Locate the cell with the specified text and output its [x, y] center coordinate. 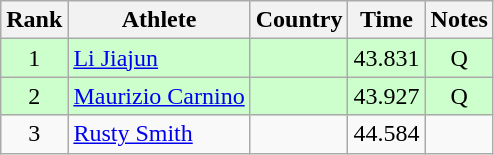
Rank [34, 20]
3 [34, 134]
Maurizio Carnino [159, 96]
44.584 [386, 134]
Athlete [159, 20]
1 [34, 58]
Time [386, 20]
Li Jiajun [159, 58]
Notes [459, 20]
Country [299, 20]
43.831 [386, 58]
Rusty Smith [159, 134]
43.927 [386, 96]
2 [34, 96]
